Return the (X, Y) coordinate for the center point of the cell that contains the specified text.  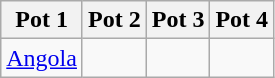
Pot 2 (114, 20)
Pot 1 (42, 20)
Pot 3 (178, 20)
Angola (42, 58)
Pot 4 (242, 20)
